Capture the cell that displays the provided text and extract its (x, y) central coordinate. 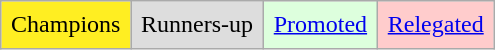
Relegated (436, 25)
Promoted (320, 25)
Runners-up (198, 25)
Champions (66, 25)
